Find where the given text appears and provide that cell's center as [X, Y] coordinate. 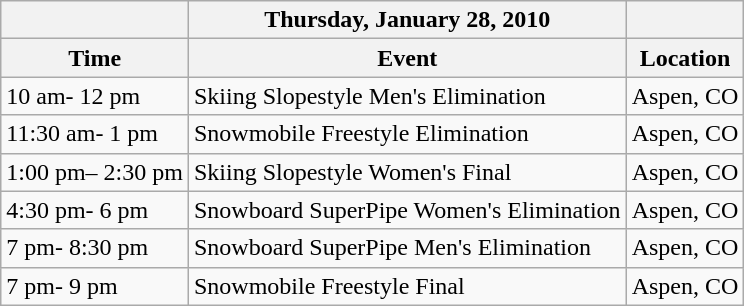
Snowboard SuperPipe Women's Elimination [407, 210]
7 pm- 8:30 pm [95, 248]
1:00 pm– 2:30 pm [95, 172]
11:30 am- 1 pm [95, 134]
Location [685, 58]
Event [407, 58]
Skiing Slopestyle Men's Elimination [407, 96]
Snowmobile Freestyle Final [407, 286]
Skiing Slopestyle Women's Final [407, 172]
4:30 pm- 6 pm [95, 210]
Snowmobile Freestyle Elimination [407, 134]
Snowboard SuperPipe Men's Elimination [407, 248]
Thursday, January 28, 2010 [407, 20]
10 am- 12 pm [95, 96]
7 pm- 9 pm [95, 286]
Time [95, 58]
